Return the [X, Y] coordinate for the center point of the cell that contains the specified text.  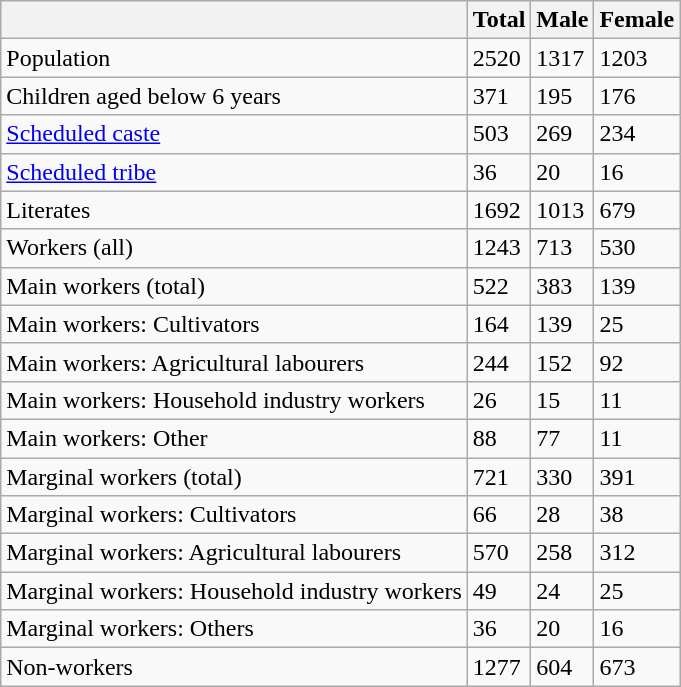
Literates [234, 210]
Main workers (total) [234, 286]
1013 [562, 210]
77 [562, 438]
28 [562, 515]
Main workers: Other [234, 438]
66 [499, 515]
530 [637, 248]
244 [499, 362]
Main workers: Household industry workers [234, 400]
Scheduled caste [234, 134]
258 [562, 553]
1243 [499, 248]
Population [234, 58]
312 [637, 553]
195 [562, 96]
176 [637, 96]
164 [499, 324]
Marginal workers: Others [234, 629]
49 [499, 591]
330 [562, 477]
15 [562, 400]
Scheduled tribe [234, 172]
92 [637, 362]
269 [562, 134]
391 [637, 477]
Main workers: Agricultural labourers [234, 362]
Marginal workers: Cultivators [234, 515]
Male [562, 20]
371 [499, 96]
Marginal workers: Household industry workers [234, 591]
26 [499, 400]
522 [499, 286]
673 [637, 667]
Female [637, 20]
Workers (all) [234, 248]
1277 [499, 667]
Children aged below 6 years [234, 96]
Marginal workers: Agricultural labourers [234, 553]
713 [562, 248]
503 [499, 134]
38 [637, 515]
570 [499, 553]
604 [562, 667]
721 [499, 477]
152 [562, 362]
1317 [562, 58]
679 [637, 210]
1203 [637, 58]
24 [562, 591]
88 [499, 438]
234 [637, 134]
2520 [499, 58]
Total [499, 20]
1692 [499, 210]
Main workers: Cultivators [234, 324]
Marginal workers (total) [234, 477]
383 [562, 286]
Non-workers [234, 667]
